Extract the (X, Y) coordinate from the center of the cell holding the provided text.  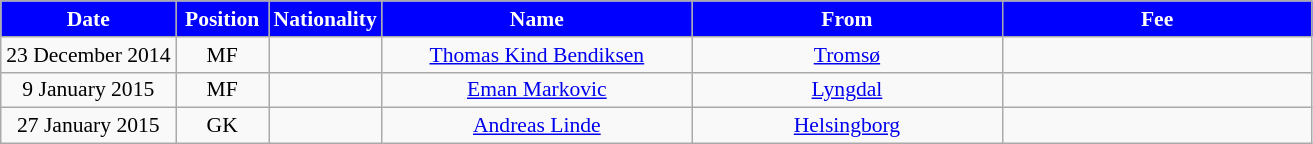
Nationality (324, 19)
Fee (1157, 19)
Position (222, 19)
Name (537, 19)
27 January 2015 (88, 126)
Date (88, 19)
Lyngdal (847, 90)
From (847, 19)
9 January 2015 (88, 90)
Eman Markovic (537, 90)
Thomas Kind Bendiksen (537, 55)
Helsingborg (847, 126)
23 December 2014 (88, 55)
GK (222, 126)
Andreas Linde (537, 126)
Tromsø (847, 55)
